Search for the cell housing the specified text and yield its [X, Y] center coordinate. 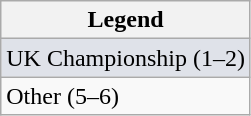
UK Championship (1–2) [126, 58]
Legend [126, 20]
Other (5–6) [126, 96]
